From the cell containing the given text, extract its center point as (X, Y) coordinate. 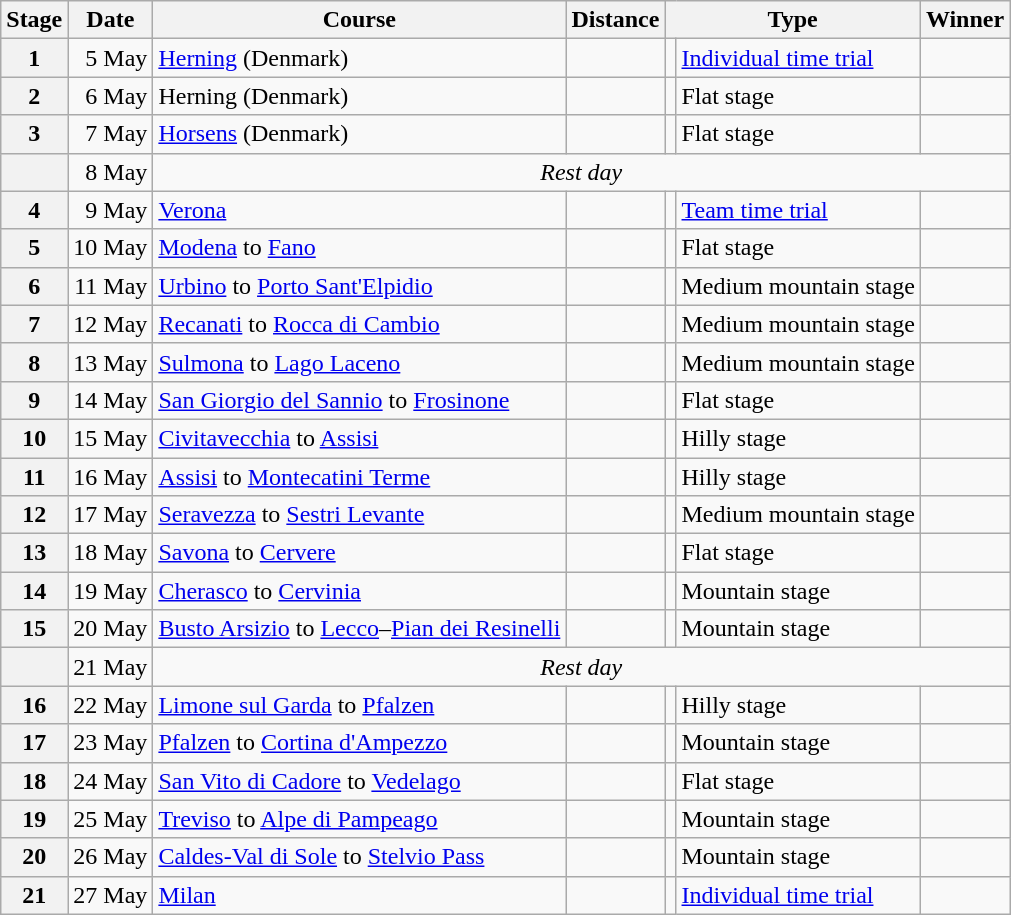
3 (34, 134)
Caldes-Val di Sole to Stelvio Pass (360, 857)
Treviso to Alpe di Pampeago (360, 819)
11 (34, 477)
20 (34, 857)
Team time trial (798, 210)
Milan (360, 895)
19 May (110, 591)
7 May (110, 134)
Seravezza to Sestri Levante (360, 515)
10 May (110, 248)
21 (34, 895)
27 May (110, 895)
11 May (110, 286)
16 (34, 705)
17 (34, 743)
Date (110, 20)
18 May (110, 553)
Recanati to Rocca di Cambio (360, 324)
Horsens (Denmark) (360, 134)
24 May (110, 781)
14 (34, 591)
7 (34, 324)
8 May (110, 172)
12 May (110, 324)
San Giorgio del Sannio to Frosinone (360, 400)
Sulmona to Lago Laceno (360, 362)
San Vito di Cadore to Vedelago (360, 781)
Type (792, 20)
Distance (616, 20)
Savona to Cervere (360, 553)
17 May (110, 515)
Verona (360, 210)
2 (34, 96)
12 (34, 515)
5 May (110, 58)
Civitavecchia to Assisi (360, 438)
Pfalzen to Cortina d'Ampezzo (360, 743)
6 (34, 286)
1 (34, 58)
10 (34, 438)
14 May (110, 400)
4 (34, 210)
Urbino to Porto Sant'Elpidio (360, 286)
9 (34, 400)
15 (34, 629)
26 May (110, 857)
13 (34, 553)
Winner (964, 20)
Busto Arsizio to Lecco–Pian dei Resinelli (360, 629)
25 May (110, 819)
Assisi to Montecatini Terme (360, 477)
21 May (110, 667)
22 May (110, 705)
Limone sul Garda to Pfalzen (360, 705)
23 May (110, 743)
16 May (110, 477)
Cherasco to Cervinia (360, 591)
18 (34, 781)
9 May (110, 210)
20 May (110, 629)
Course (360, 20)
Modena to Fano (360, 248)
6 May (110, 96)
15 May (110, 438)
13 May (110, 362)
Stage (34, 20)
19 (34, 819)
5 (34, 248)
8 (34, 362)
